Identify which cell holds the provided text, then report its [X, Y] central coordinate. 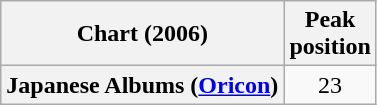
23 [330, 85]
Chart (2006) [142, 34]
Japanese Albums (Oricon) [142, 85]
Peakposition [330, 34]
